Return the [x, y] coordinate for the center point of the cell that contains the specified text.  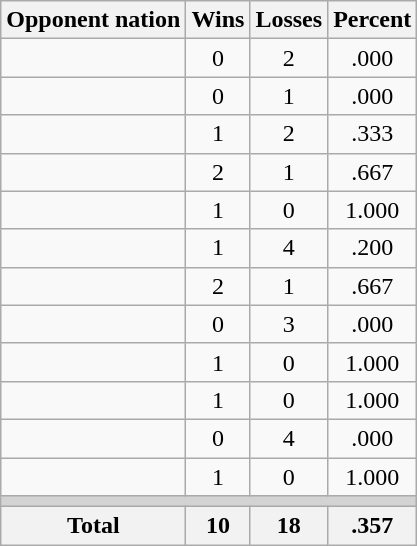
18 [289, 526]
.333 [372, 134]
Wins [218, 20]
Losses [289, 20]
3 [289, 324]
10 [218, 526]
.200 [372, 248]
Total [94, 526]
Opponent nation [94, 20]
.357 [372, 526]
Percent [372, 20]
